Determine the (X, Y) coordinate at the center of the cell enclosing the given text.  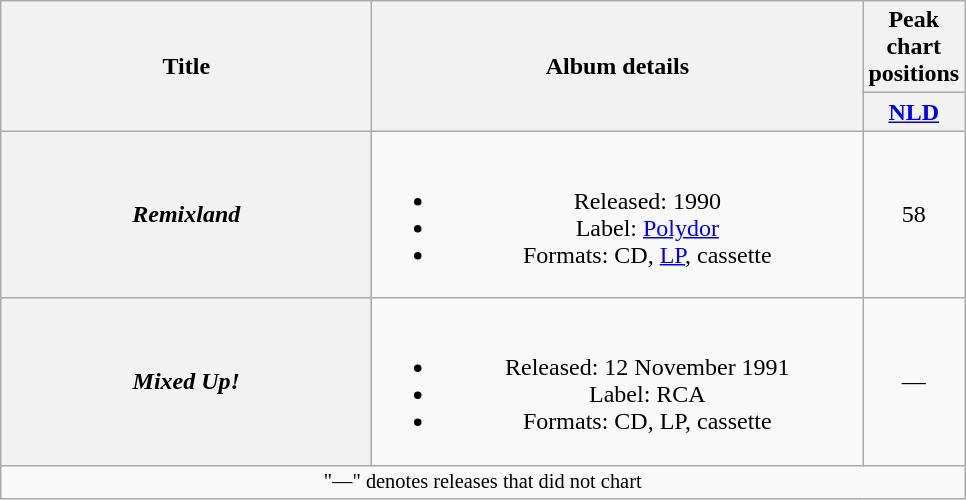
Title (186, 66)
Remixland (186, 214)
Released: 12 November 1991Label: RCAFormats: CD, LP, cassette (618, 382)
Released: 1990Label: PolydorFormats: CD, LP, cassette (618, 214)
NLD (914, 112)
58 (914, 214)
Mixed Up! (186, 382)
"—" denotes releases that did not chart (483, 482)
Peak chart positions (914, 47)
Album details (618, 66)
— (914, 382)
